Detect which cell encompasses the target text, then output its (X, Y) center coordinate. 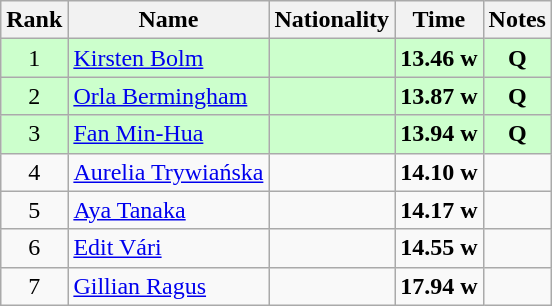
Orla Bermingham (168, 96)
1 (34, 58)
Time (439, 20)
13.94 w (439, 134)
5 (34, 210)
14.17 w (439, 210)
14.55 w (439, 248)
Notes (517, 20)
13.87 w (439, 96)
4 (34, 172)
Gillian Ragus (168, 286)
Name (168, 20)
7 (34, 286)
3 (34, 134)
2 (34, 96)
Aurelia Trywiańska (168, 172)
Fan Min-Hua (168, 134)
Nationality (332, 20)
13.46 w (439, 58)
Aya Tanaka (168, 210)
Rank (34, 20)
6 (34, 248)
17.94 w (439, 286)
Edit Vári (168, 248)
14.10 w (439, 172)
Kirsten Bolm (168, 58)
